Return the [x, y] coordinate for the center point of the cell that contains the specified text.  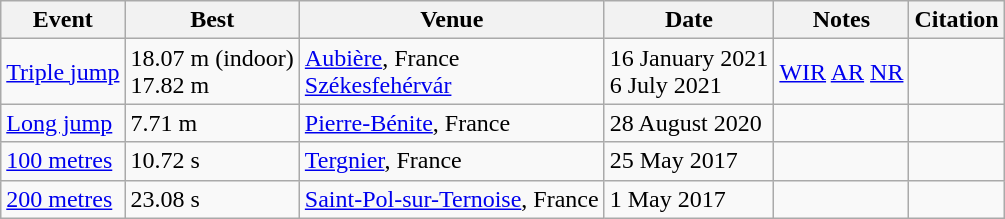
Notes [842, 20]
Aubière, FranceSzékesfehérvár [452, 72]
100 metres [63, 161]
1 May 2017 [689, 199]
Pierre-Bénite, France [452, 123]
18.07 m (indoor)17.82 m [212, 72]
Event [63, 20]
28 August 2020 [689, 123]
Long jump [63, 123]
Citation [956, 20]
16 January 2021 6 July 2021 [689, 72]
WIR AR NR [842, 72]
Triple jump [63, 72]
200 metres [63, 199]
25 May 2017 [689, 161]
Saint-Pol-sur-Ternoise, France [452, 199]
Tergnier, France [452, 161]
Venue [452, 20]
Date [689, 20]
23.08 s [212, 199]
Best [212, 20]
7.71 m [212, 123]
10.72 s [212, 161]
